Capture the cell that displays the provided text and extract its [x, y] central coordinate. 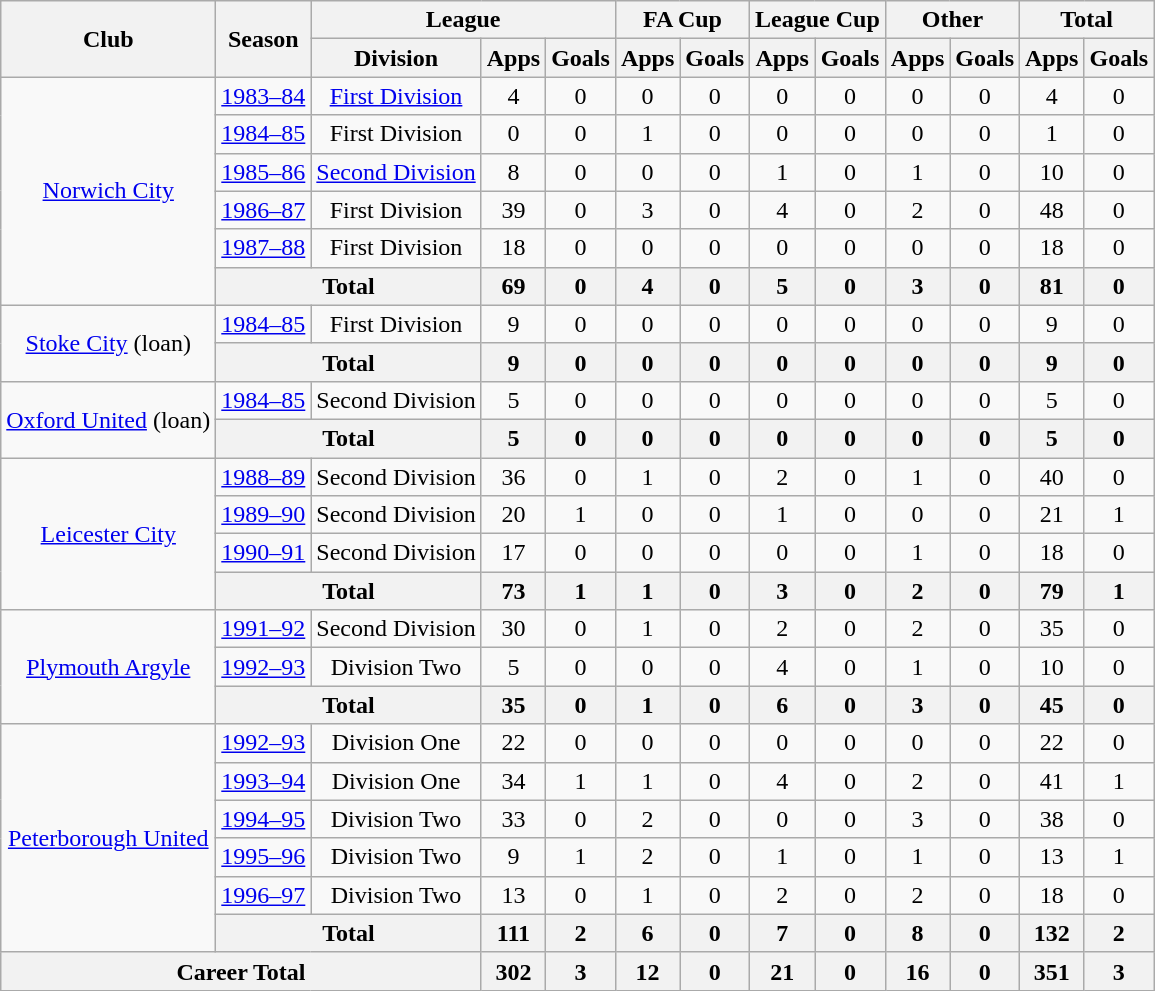
81 [1052, 286]
111 [513, 933]
351 [1052, 971]
Plymouth Argyle [108, 667]
36 [513, 477]
League [464, 20]
34 [513, 781]
33 [513, 819]
12 [647, 971]
45 [1052, 705]
Division [396, 58]
Career Total [241, 971]
Norwich City [108, 191]
48 [1052, 210]
69 [513, 286]
FA Cup [682, 20]
Oxford United (loan) [108, 419]
Peterborough United [108, 838]
132 [1052, 933]
1995–96 [264, 857]
1987–88 [264, 248]
1983–84 [264, 96]
1990–91 [264, 553]
1993–94 [264, 781]
1991–92 [264, 629]
1986–87 [264, 210]
73 [513, 591]
20 [513, 515]
302 [513, 971]
Other [952, 20]
1996–97 [264, 895]
1988–89 [264, 477]
1989–90 [264, 515]
30 [513, 629]
7 [782, 933]
League Cup [818, 20]
Stoke City (loan) [108, 343]
1994–95 [264, 819]
Leicester City [108, 534]
41 [1052, 781]
79 [1052, 591]
38 [1052, 819]
Season [264, 39]
1985–86 [264, 172]
17 [513, 553]
39 [513, 210]
Club [108, 39]
16 [917, 971]
40 [1052, 477]
